Identify which cell holds the provided text, then report its [X, Y] central coordinate. 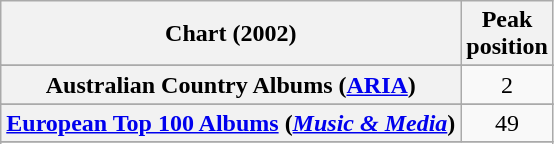
Australian Country Albums (ARIA) [231, 85]
European Top 100 Albums (Music & Media) [231, 123]
49 [507, 123]
Chart (2002) [231, 34]
Peakposition [507, 34]
2 [507, 85]
